Provide the [X, Y] coordinate of the cell's center where the given text is located.  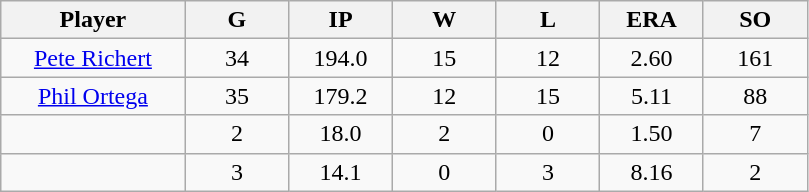
88 [755, 96]
Player [93, 20]
Phil Ortega [93, 96]
2.60 [652, 58]
35 [237, 96]
ERA [652, 20]
IP [341, 20]
14.1 [341, 172]
8.16 [652, 172]
161 [755, 58]
194.0 [341, 58]
7 [755, 134]
18.0 [341, 134]
SO [755, 20]
L [548, 20]
34 [237, 58]
G [237, 20]
1.50 [652, 134]
W [444, 20]
179.2 [341, 96]
5.11 [652, 96]
Pete Richert [93, 58]
